Detect which cell encompasses the target text, then output its (X, Y) center coordinate. 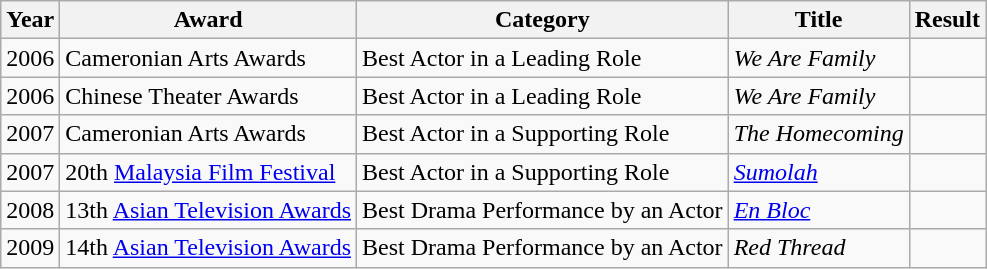
Award (208, 20)
14th Asian Television Awards (208, 248)
En Bloc (818, 210)
The Homecoming (818, 134)
20th Malaysia Film Festival (208, 172)
Category (543, 20)
13th Asian Television Awards (208, 210)
Sumolah (818, 172)
2008 (30, 210)
2009 (30, 248)
Red Thread (818, 248)
Result (947, 20)
Title (818, 20)
Year (30, 20)
Chinese Theater Awards (208, 96)
